Output the [X, Y] coordinate of the center of the cell containing the given text.  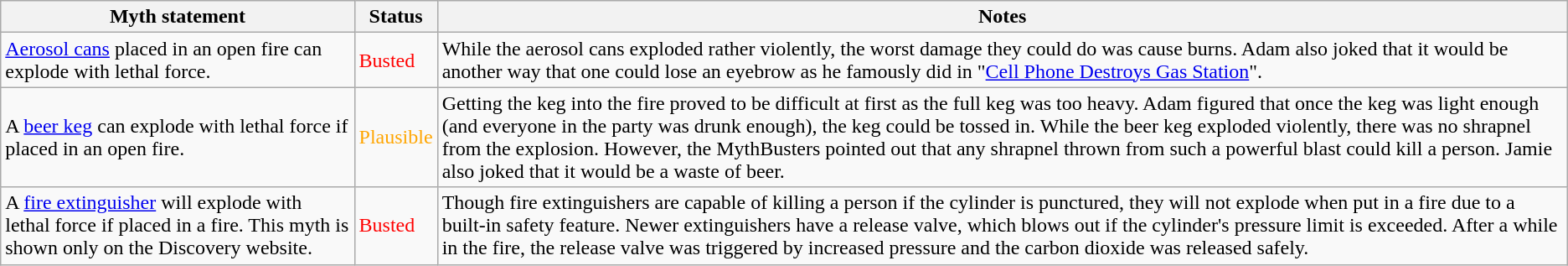
Status [395, 17]
A fire extinguisher will explode with lethal force if placed in a fire. This myth is shown only on the Discovery website. [178, 226]
Aerosol cans placed in an open fire can explode with lethal force. [178, 60]
Plausible [395, 138]
Myth statement [178, 17]
A beer keg can explode with lethal force if placed in an open fire. [178, 138]
Notes [1002, 17]
